For the text-containing cell, return its midpoint in [x, y] coordinate format. 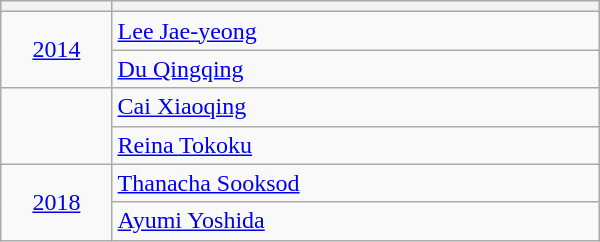
Du Qingqing [356, 69]
Thanacha Sooksod [356, 183]
Lee Jae-yeong [356, 31]
Cai Xiaoqing [356, 107]
2018 [56, 202]
Reina Tokoku [356, 145]
Ayumi Yoshida [356, 221]
2014 [56, 50]
